Determine the [X, Y] coordinate at the center of the cell enclosing the given text.  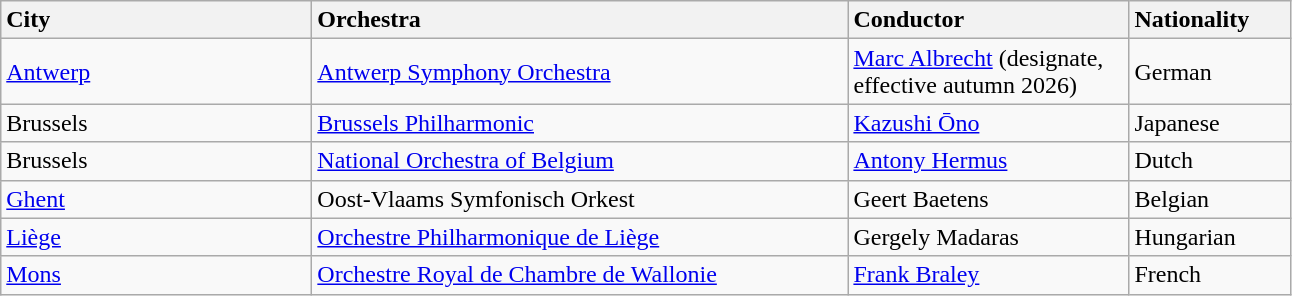
Kazushi Ōno [988, 123]
Marc Albrecht (designate, effective autumn 2026) [988, 72]
Orchestre Philharmonique de Liège [580, 237]
Mons [156, 275]
German [1210, 72]
Ghent [156, 199]
Geert Baetens [988, 199]
Orchestra [580, 20]
French [1210, 275]
Oost-Vlaams Symfonisch Orkest [580, 199]
Brussels Philharmonic [580, 123]
National Orchestra of Belgium [580, 161]
Orchestre Royal de Chambre de Wallonie [580, 275]
Liège [156, 237]
Dutch [1210, 161]
Antwerp Symphony Orchestra [580, 72]
Belgian [1210, 199]
City [156, 20]
Nationality [1210, 20]
Hungarian [1210, 237]
Antony Hermus [988, 161]
Frank Braley [988, 275]
Conductor [988, 20]
Japanese [1210, 123]
Gergely Madaras [988, 237]
Antwerp [156, 72]
